Detect which cell encompasses the target text, then output its (x, y) center coordinate. 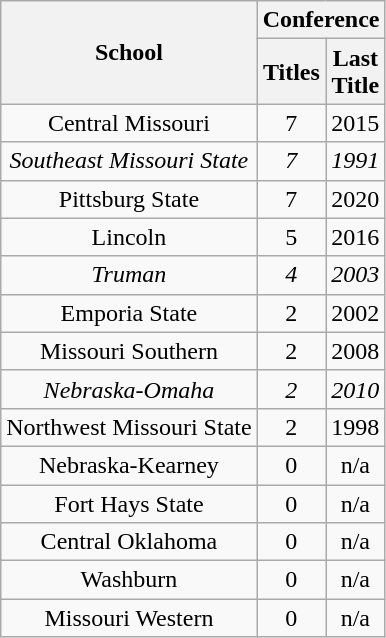
Central Missouri (129, 123)
1991 (356, 161)
Central Oklahoma (129, 542)
Pittsburg State (129, 199)
Conference (321, 20)
Northwest Missouri State (129, 427)
LastTitle (356, 72)
2008 (356, 351)
Nebraska-Kearney (129, 465)
Fort Hays State (129, 503)
1998 (356, 427)
2003 (356, 275)
5 (291, 237)
Missouri Western (129, 618)
Truman (129, 275)
2002 (356, 313)
2020 (356, 199)
Southeast Missouri State (129, 161)
Titles (291, 72)
Lincoln (129, 237)
Nebraska-Omaha (129, 389)
2015 (356, 123)
2010 (356, 389)
Missouri Southern (129, 351)
Washburn (129, 580)
2016 (356, 237)
School (129, 52)
Emporia State (129, 313)
4 (291, 275)
